Extract the [x, y] coordinate from the center of the cell holding the provided text.  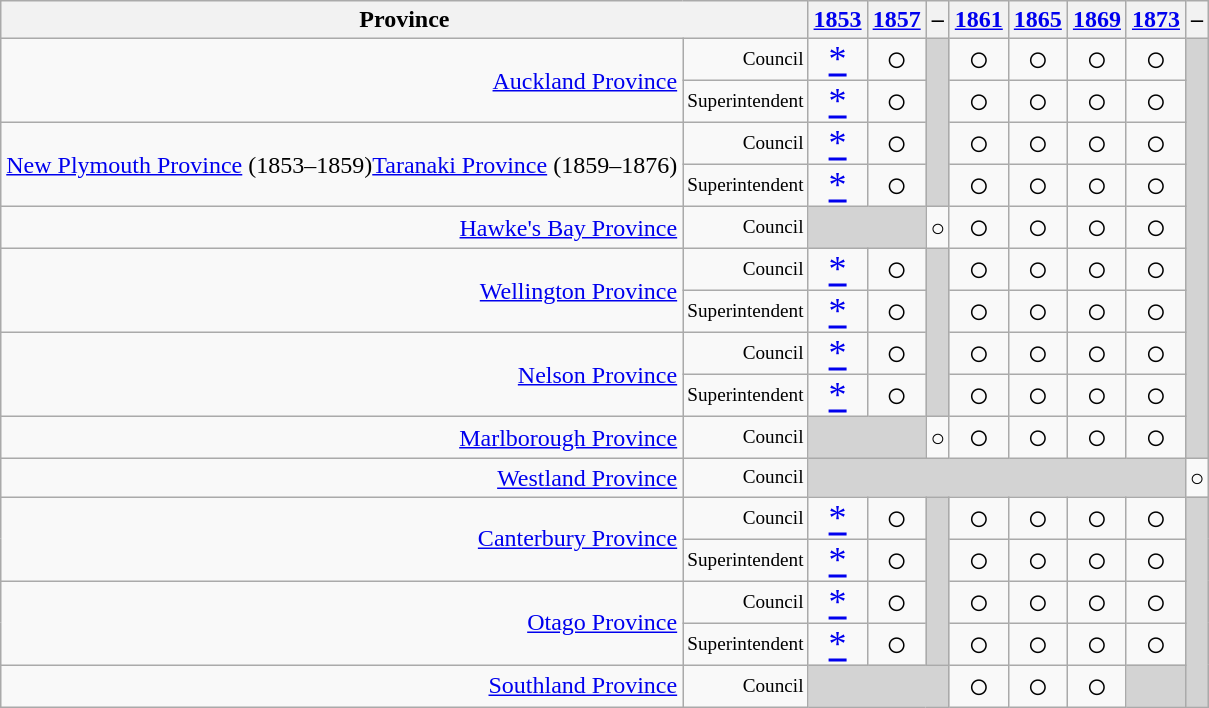
1873 [1156, 20]
Canterbury Province [342, 539]
1861 [978, 20]
Wellington Province [342, 291]
1865 [1038, 20]
Hawke's Bay Province [342, 228]
Otago Province [342, 623]
Nelson Province [342, 375]
New Plymouth Province (1853–1859)Taranaki Province (1859–1876) [342, 165]
Westland Province [342, 478]
Province [404, 20]
1869 [1096, 20]
Southland Province [342, 686]
Marlborough Province [342, 438]
1853 [838, 20]
Auckland Province [342, 81]
1857 [896, 20]
